Return [X, Y] of the center of cell containing provided text 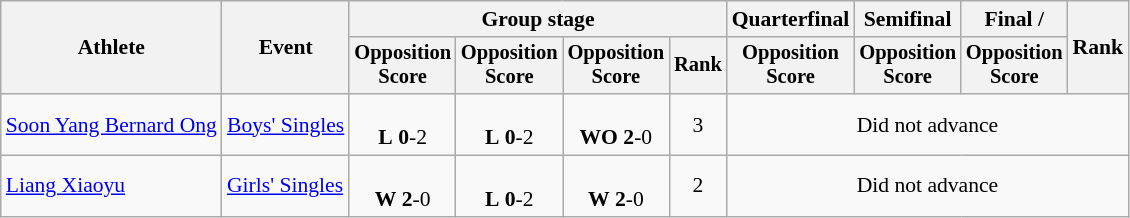
Athlete [112, 48]
Final / [1014, 19]
Semifinal [908, 19]
WO 2-0 [616, 124]
3 [698, 124]
Quarterfinal [791, 19]
Liang Xiaoyu [112, 186]
2 [698, 186]
Event [286, 48]
Soon Yang Bernard Ong [112, 124]
Group stage [538, 19]
Boys' Singles [286, 124]
Girls' Singles [286, 186]
